Provide the (x, y) coordinate of the cell's center where the given text is located.  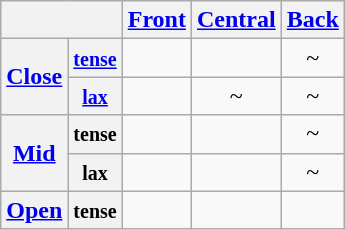
Back (312, 20)
Open (34, 210)
Mid (34, 153)
Central (236, 20)
Close (34, 77)
Front (156, 20)
